Capture the cell that displays the provided text and extract its (x, y) central coordinate. 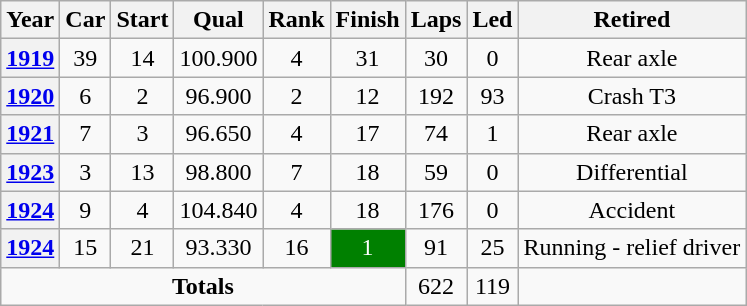
1921 (30, 134)
192 (436, 96)
1923 (30, 172)
Led (492, 20)
1920 (30, 96)
Laps (436, 20)
119 (492, 286)
Qual (218, 20)
Totals (203, 286)
9 (86, 210)
Car (86, 20)
100.900 (218, 58)
Rank (296, 20)
93 (492, 96)
13 (142, 172)
15 (86, 248)
12 (368, 96)
Finish (368, 20)
Retired (632, 20)
25 (492, 248)
17 (368, 134)
Accident (632, 210)
39 (86, 58)
14 (142, 58)
93.330 (218, 248)
104.840 (218, 210)
96.900 (218, 96)
96.650 (218, 134)
74 (436, 134)
98.800 (218, 172)
176 (436, 210)
1919 (30, 58)
91 (436, 248)
Crash T3 (632, 96)
21 (142, 248)
Year (30, 20)
16 (296, 248)
Start (142, 20)
622 (436, 286)
6 (86, 96)
59 (436, 172)
31 (368, 58)
30 (436, 58)
Running - relief driver (632, 248)
Differential (632, 172)
